Identify which cell holds the provided text, then report its [X, Y] central coordinate. 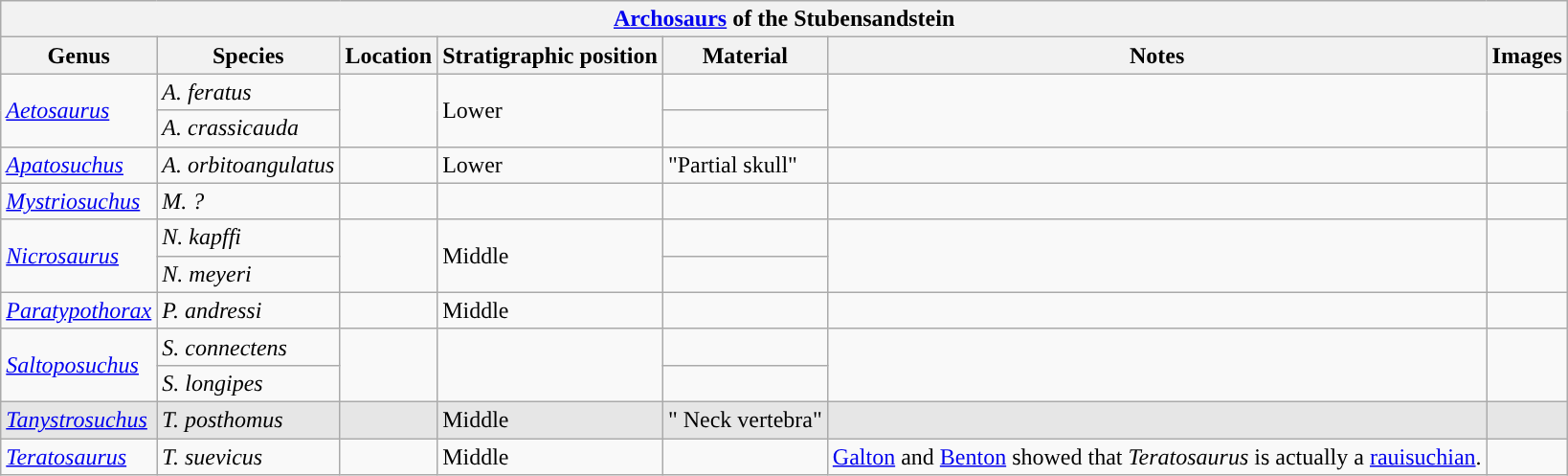
Genus [78, 56]
Aetosaurus [78, 110]
S. connectens [249, 347]
Images [1527, 56]
Nicrosaurus [78, 256]
Archosaurs of the Stubensandstein [785, 19]
Paratypothorax [78, 310]
N. meyeri [249, 274]
Species [249, 56]
Tanystrosuchus [78, 419]
Material [745, 56]
Teratosaurus [78, 457]
Saltoposuchus [78, 365]
Mystriosuchus [78, 201]
Apatosuchus [78, 165]
Notes [1156, 56]
Stratigraphic position [550, 56]
T. suevicus [249, 457]
Galton and Benton showed that Teratosaurus is actually a rauisuchian. [1156, 457]
A. feratus [249, 92]
S. longipes [249, 383]
N. kapffi [249, 238]
M. ? [249, 201]
P. andressi [249, 310]
A. crassicauda [249, 128]
Location [389, 56]
" Neck vertebra" [745, 419]
"Partial skull" [745, 165]
T. posthomus [249, 419]
A. orbitoangulatus [249, 165]
